Extract the [X, Y] coordinate from the center of the cell holding the provided text.  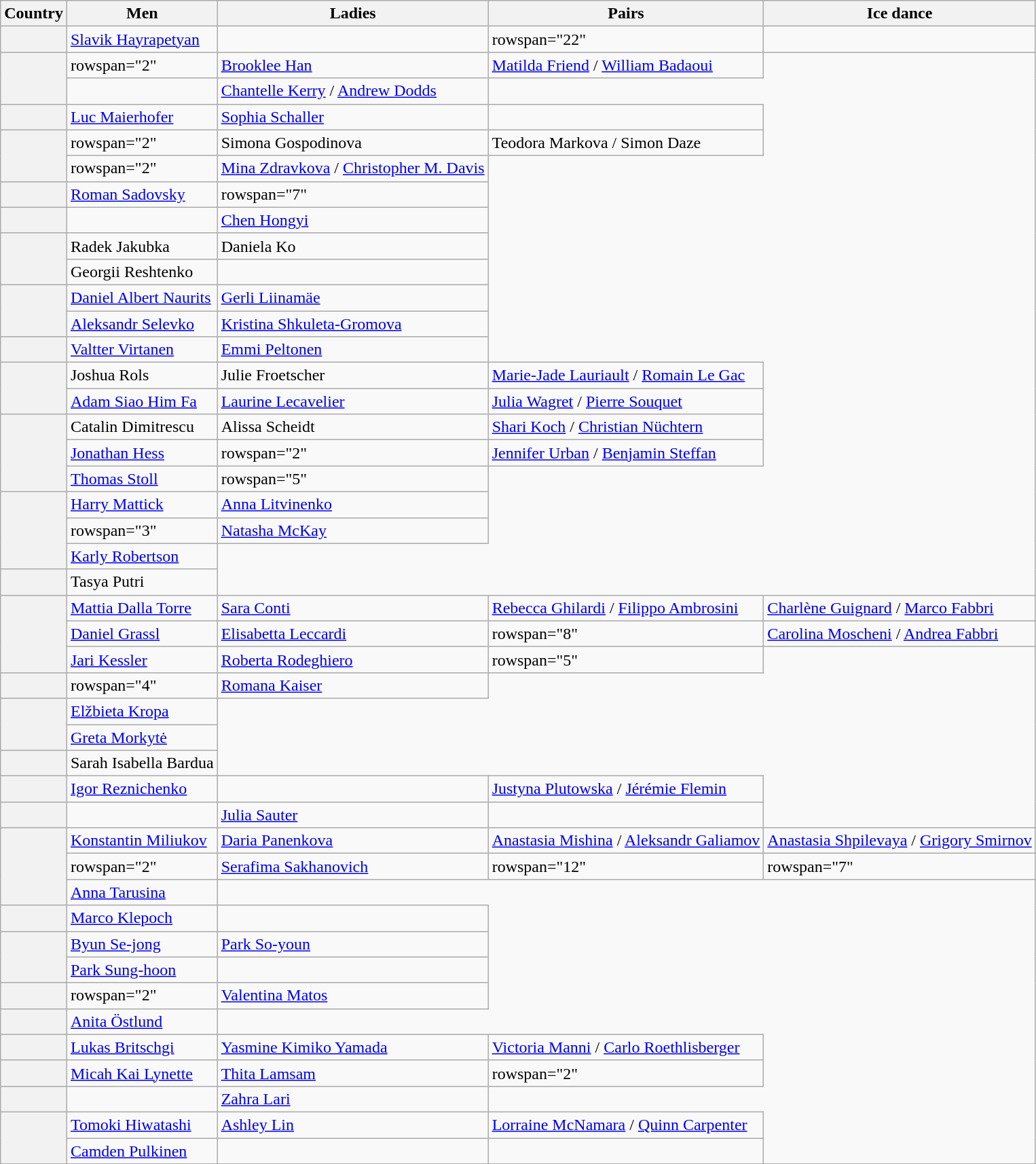
Adam Siao Him Fa [142, 401]
Chen Hongyi [353, 220]
Park So-youn [353, 944]
rowspan="12" [626, 867]
Micah Kai Lynette [142, 1073]
Jari Kessler [142, 659]
Justyna Plutowska / Jérémie Flemin [626, 789]
Catalin Dimitrescu [142, 427]
Kristina Shkuleta-Gromova [353, 324]
Ice dance [900, 14]
Konstantin Miliukov [142, 841]
Jennifer Urban / Benjamin Steffan [626, 453]
Serafima Sakhanovich [353, 867]
Thita Lamsam [353, 1073]
Mattia Dalla Torre [142, 608]
Julia Sauter [353, 815]
Carolina Moscheni / Andrea Fabbri [900, 634]
Alissa Scheidt [353, 427]
Slavik Hayrapetyan [142, 39]
Matilda Friend / William Badaoui [626, 65]
Daniel Albert Naurits [142, 297]
Sarah Isabella Bardua [142, 763]
Radek Jakubka [142, 246]
Daria Panenkova [353, 841]
Park Sung-hoon [142, 970]
rowspan="22" [626, 39]
Anita Östlund [142, 1021]
Sara Conti [353, 608]
Aleksandr Selevko [142, 324]
Brooklee Han [353, 65]
Julia Wagret / Pierre Souquet [626, 401]
Teodora Markova / Simon Daze [626, 143]
Georgii Reshtenko [142, 272]
Marie-Jade Lauriault / Romain Le Gac [626, 376]
Men [142, 14]
Joshua Rols [142, 376]
Charlène Guignard / Marco Fabbri [900, 608]
rowspan="8" [626, 634]
Chantelle Kerry / Andrew Dodds [353, 91]
Daniel Grassl [142, 634]
Valentina Matos [353, 996]
Byun Se-jong [142, 944]
Julie Froetscher [353, 376]
Laurine Lecavelier [353, 401]
Daniela Ko [353, 246]
Greta Morkytė [142, 737]
Rebecca Ghilardi / Filippo Ambrosini [626, 608]
Anna Tarusina [142, 892]
Romana Kaiser [353, 685]
Shari Koch / Christian Nüchtern [626, 427]
Jonathan Hess [142, 453]
Natasha McKay [353, 530]
Anastasia Shpilevaya / Grigory Smirnov [900, 841]
Thomas Stoll [142, 479]
Country [34, 14]
Victoria Manni / Carlo Roethlisberger [626, 1047]
Igor Reznichenko [142, 789]
Ashley Lin [353, 1125]
Roman Sadovsky [142, 194]
Anastasia Mishina / Aleksandr Galiamov [626, 841]
Emmi Peltonen [353, 350]
Camden Pulkinen [142, 1151]
rowspan="4" [142, 685]
Gerli Liinamäe [353, 297]
Lukas Britschgi [142, 1047]
Valtter Virtanen [142, 350]
Harry Mattick [142, 505]
Karly Robertson [142, 556]
Mina Zdravkova / Christopher M. Davis [353, 168]
Simona Gospodinova [353, 143]
Marco Klepoch [142, 918]
Sophia Schaller [353, 117]
Anna Litvinenko [353, 505]
Elžbieta Kropa [142, 711]
Luc Maierhofer [142, 117]
rowspan="3" [142, 530]
Yasmine Kimiko Yamada [353, 1047]
Ladies [353, 14]
Tasya Putri [142, 582]
Tomoki Hiwatashi [142, 1125]
Roberta Rodeghiero [353, 659]
Pairs [626, 14]
Elisabetta Leccardi [353, 634]
Lorraine McNamara / Quinn Carpenter [626, 1125]
Zahra Lari [353, 1099]
